Extract the [x, y] coordinate from the center of the cell holding the provided text.  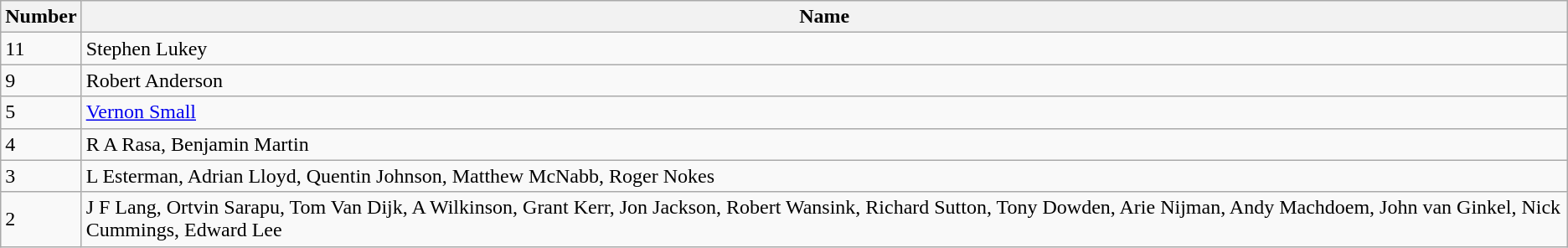
5 [41, 112]
L Esterman, Adrian Lloyd, Quentin Johnson, Matthew McNabb, Roger Nokes [824, 176]
3 [41, 176]
R A Rasa, Benjamin Martin [824, 144]
9 [41, 80]
Name [824, 17]
Stephen Lukey [824, 49]
11 [41, 49]
Number [41, 17]
Vernon Small [824, 112]
Robert Anderson [824, 80]
4 [41, 144]
2 [41, 220]
